Provide the [X, Y] coordinate of the cell's center where the given text is located.  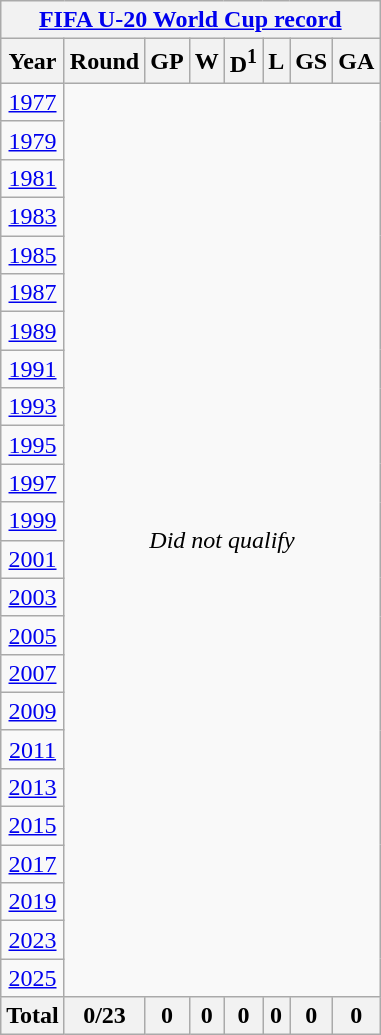
1983 [33, 217]
1999 [33, 521]
2011 [33, 749]
1997 [33, 483]
2025 [33, 978]
1995 [33, 445]
GS [312, 62]
1977 [33, 102]
1981 [33, 178]
2003 [33, 597]
D1 [243, 62]
Total [33, 1016]
1985 [33, 255]
2005 [33, 635]
1987 [33, 293]
FIFA U-20 World Cup record [190, 20]
L [276, 62]
W [206, 62]
Round [104, 62]
2001 [33, 559]
1979 [33, 140]
2015 [33, 826]
Did not qualify [222, 540]
1991 [33, 369]
2017 [33, 864]
2023 [33, 940]
0/23 [104, 1016]
2007 [33, 673]
2019 [33, 902]
GA [356, 62]
Year [33, 62]
2013 [33, 787]
2009 [33, 711]
1993 [33, 407]
GP [167, 62]
1989 [33, 331]
